Scan for the cell matching the given text and deliver its [X, Y] coordinate at center. 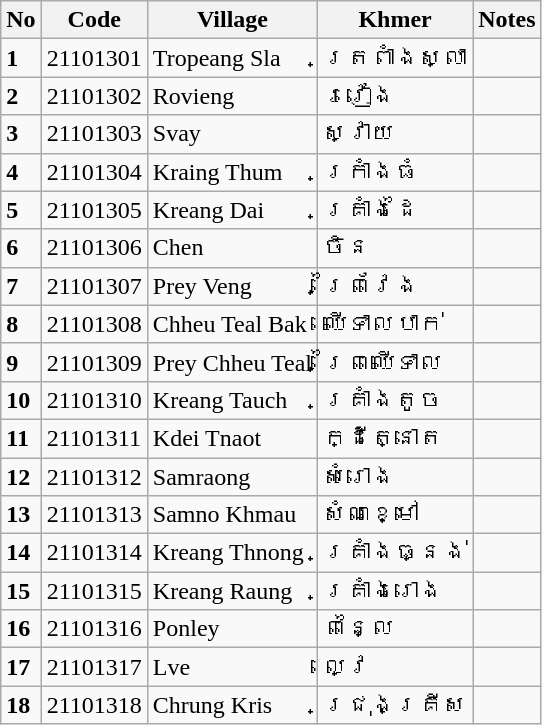
ព្រៃឈើទាល [396, 362]
ល្វេ [396, 667]
Lve [232, 667]
សំណខ្មៅ [396, 515]
Khmer [396, 20]
8 [21, 324]
21101310 [94, 400]
15 [21, 591]
ត្រពាំងស្លា [396, 58]
ពន្លៃ [396, 629]
9 [21, 362]
Village [232, 20]
Kreang Thnong [232, 553]
4 [21, 172]
21101318 [94, 705]
គ្រាំងតូច [396, 400]
Tropeang Sla [232, 58]
Code [94, 20]
Prey Veng [232, 286]
ក្ដីត្នោត [396, 438]
Samno Khmau [232, 515]
គ្រាំងដៃ [396, 210]
21101305 [94, 210]
21101315 [94, 591]
18 [21, 705]
21101311 [94, 438]
ក្រាំងធំ [396, 172]
Chheu Teal Bak [232, 324]
21101309 [94, 362]
21101301 [94, 58]
7 [21, 286]
គ្រាំងរោង [396, 591]
គ្រាំងធ្នង់ [396, 553]
21101308 [94, 324]
21101312 [94, 477]
Ponley [232, 629]
No [21, 20]
21101316 [94, 629]
Chen [232, 248]
Kdei Tnaot [232, 438]
13 [21, 515]
ឈើទាលបាក់ [396, 324]
Rovieng [232, 96]
Kreang Tauch [232, 400]
17 [21, 667]
5 [21, 210]
Kraing Thum [232, 172]
16 [21, 629]
ចិន [396, 248]
2 [21, 96]
21101317 [94, 667]
1 [21, 58]
21101314 [94, 553]
សំរោង [396, 477]
21101307 [94, 286]
14 [21, 553]
21101303 [94, 134]
រវៀង [396, 96]
Chrung Kris [232, 705]
10 [21, 400]
21101304 [94, 172]
Notes [507, 20]
ជ្រុងគ្រីស [396, 705]
12 [21, 477]
21101302 [94, 96]
21101313 [94, 515]
ស្វាយ [396, 134]
Kreang Dai [232, 210]
Kreang Raung [232, 591]
3 [21, 134]
21101306 [94, 248]
6 [21, 248]
Prey Chheu Teal [232, 362]
Samraong [232, 477]
Svay [232, 134]
11 [21, 438]
ព្រៃវែង [396, 286]
